Identify which cell holds the provided text, then report its (X, Y) central coordinate. 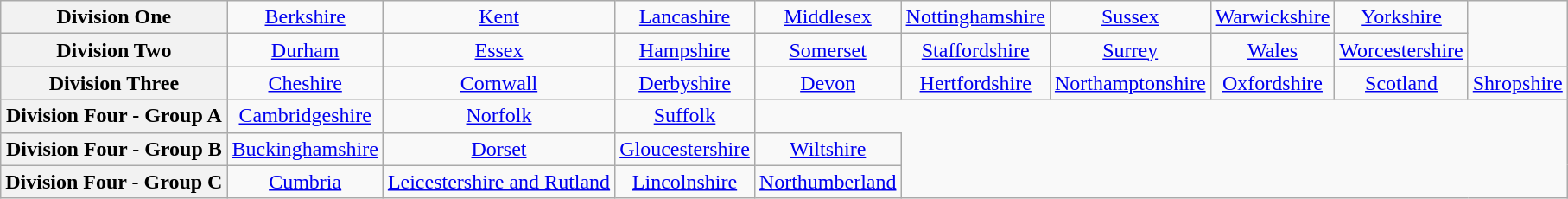
Scotland (1401, 83)
Hampshire (685, 50)
Cheshire (305, 83)
Gloucestershire (685, 149)
Surrey (1130, 50)
Lancashire (685, 17)
Division One (114, 17)
Cumbria (305, 182)
Yorkshire (1401, 17)
Wiltshire (828, 149)
Buckinghamshire (305, 149)
Derbyshire (685, 83)
Oxfordshire (1273, 83)
Dorset (498, 149)
Staffordshire (975, 50)
Worcestershire (1401, 50)
Division Three (114, 83)
Berkshire (305, 17)
Northamptonshire (1130, 83)
Kent (498, 17)
Lincolnshire (685, 182)
Division Four - Group A (114, 116)
Northumberland (828, 182)
Suffolk (685, 116)
Hertfordshire (975, 83)
Nottinghamshire (975, 17)
Cambridgeshire (305, 116)
Essex (498, 50)
Cornwall (498, 83)
Somerset (828, 50)
Devon (828, 83)
Sussex (1130, 17)
Durham (305, 50)
Norfolk (498, 116)
Shropshire (1517, 83)
Division Four - Group C (114, 182)
Warwickshire (1273, 17)
Middlesex (828, 17)
Wales (1273, 50)
Division Four - Group B (114, 149)
Division Two (114, 50)
Leicestershire and Rutland (498, 182)
